Identify which cell holds the provided text, then report its [x, y] central coordinate. 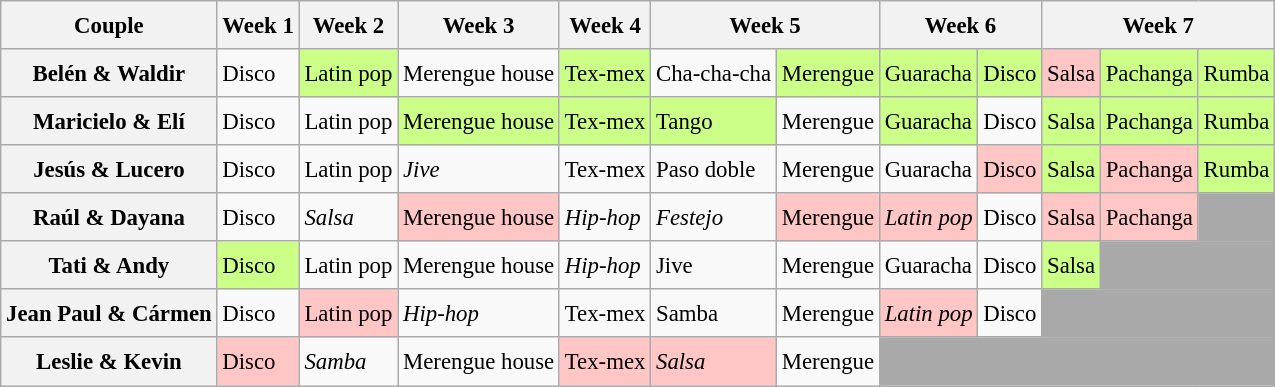
Couple [109, 25]
Raúl & Dayana [109, 217]
Tati & Andy [109, 265]
Jean Paul & Cármen [109, 314]
Week 4 [604, 25]
Leslie & Kevin [109, 362]
Jesús & Lucero [109, 169]
Festejo [714, 217]
Belén & Waldir [109, 73]
Week 1 [258, 25]
Week 2 [348, 25]
Week 6 [960, 25]
Paso doble [714, 169]
Week 5 [766, 25]
Tango [714, 121]
Maricielo & Elí [109, 121]
Week 7 [1158, 25]
Week 3 [479, 25]
Cha-cha-cha [714, 73]
